Locate the cell with the specified text and output its [x, y] center coordinate. 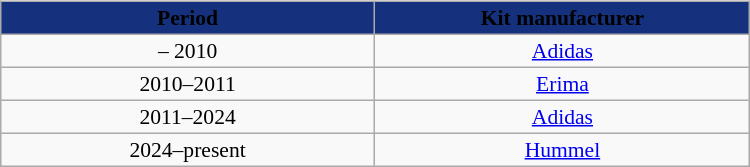
2024–present [188, 150]
2010–2011 [188, 84]
Hummel [562, 150]
2011–2024 [188, 116]
– 2010 [188, 50]
Period [188, 18]
Kit manufacturer [562, 18]
Erima [562, 84]
